Search for the cell housing the specified text and yield its (x, y) center coordinate. 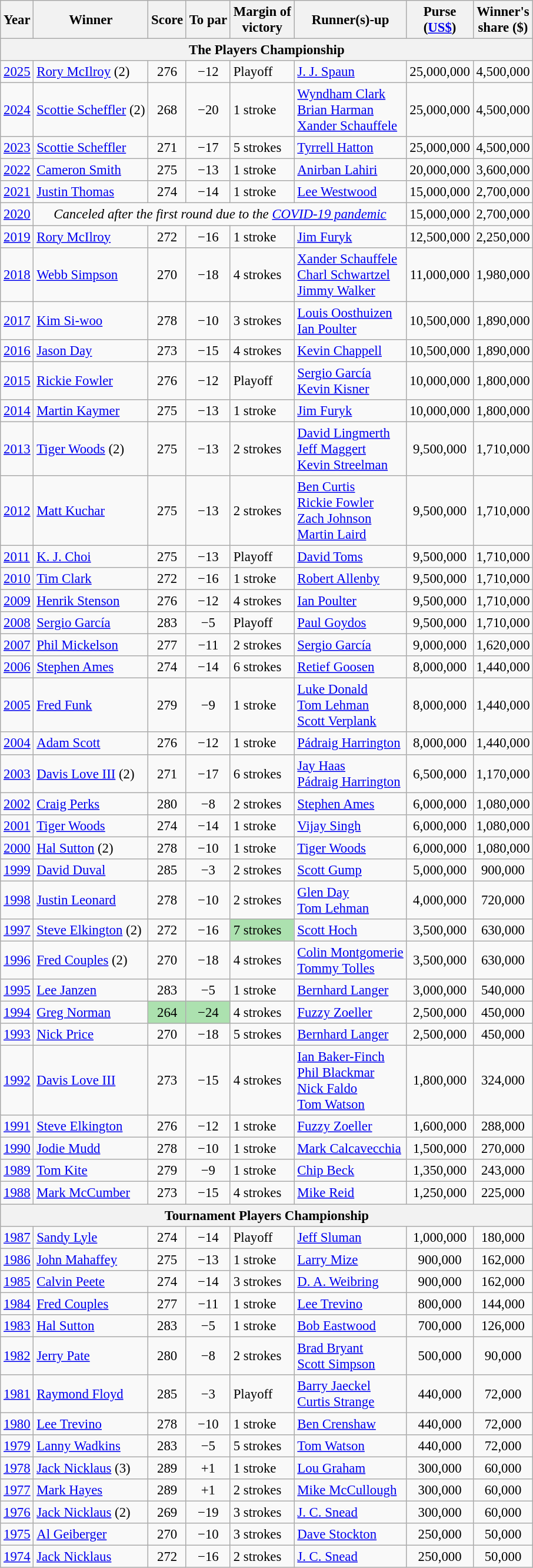
2017 (17, 320)
Steve Elkington (91, 1126)
2001 (17, 826)
2011 (17, 556)
1974 (17, 1557)
2008 (17, 623)
−19 (208, 1513)
Tyrrell Hatton (351, 148)
Ian Baker-Finch Phil Blackmar Nick Faldo Tom Watson (351, 1081)
2002 (17, 804)
Scott Hoch (351, 930)
2020 (17, 214)
Chip Beck (351, 1171)
2022 (17, 170)
2007 (17, 645)
2005 (17, 705)
3,000,000 (440, 990)
Rory McIlroy (91, 237)
Greg Norman (91, 1013)
2024 (17, 110)
Martin Kaymer (91, 411)
1987 (17, 1237)
Larry Mize (351, 1259)
1,980,000 (503, 274)
Rory McIlroy (2) (91, 72)
1999 (17, 870)
K. J. Choi (91, 556)
Sandy Lyle (91, 1237)
Dave Stockton (351, 1534)
Jason Day (91, 350)
1992 (17, 1081)
2023 (17, 148)
Xander Schauffele Charl Schwartzel Jimmy Walker (351, 274)
Anirban Lahiri (351, 170)
Winner (91, 20)
Hal Sutton (2) (91, 848)
2004 (17, 744)
1994 (17, 1013)
Purse(US$) (440, 20)
1985 (17, 1281)
Jack Nicklaus (2) (91, 1513)
1998 (17, 900)
Justin Thomas (91, 193)
2000 (17, 848)
1,620,000 (503, 645)
Justin Leonard (91, 900)
Tiger Woods (2) (91, 449)
4,000,000 (440, 900)
1983 (17, 1326)
1993 (17, 1035)
Score (167, 20)
2012 (17, 511)
1990 (17, 1149)
Retief Goosen (351, 667)
Canceled after the first round due to the COVID-19 pandemic (220, 214)
Al Geiberger (91, 1534)
1995 (17, 990)
2016 (17, 350)
Jay Haas Pádraig Harrington (351, 774)
Cameron Smith (91, 170)
3,600,000 (503, 170)
288,000 (503, 1126)
Glen Day Tom Lehman (351, 900)
Sergio García Kevin Kisner (351, 380)
Fred Couples (91, 1304)
2014 (17, 411)
Lanny Wadkins (91, 1446)
Ian Poulter (351, 601)
Barry Jaeckel Curtis Strange (351, 1394)
Paul Goydos (351, 623)
324,000 (503, 1081)
1,600,000 (440, 1126)
1981 (17, 1394)
1978 (17, 1468)
1997 (17, 930)
7 strokes (262, 930)
700,000 (440, 1326)
1,250,000 (440, 1193)
20,000,000 (440, 170)
Mark Hayes (91, 1490)
Winner'sshare ($) (503, 20)
180,000 (503, 1237)
The Players Championship (267, 50)
J. J. Spaun (351, 72)
1979 (17, 1446)
Raymond Floyd (91, 1394)
To par (208, 20)
2010 (17, 579)
Jack Nicklaus (91, 1557)
1986 (17, 1259)
Adam Scott (91, 744)
1980 (17, 1424)
D. A. Weibring (351, 1281)
Fred Funk (91, 705)
Hal Sutton (91, 1326)
1977 (17, 1490)
−24 (208, 1013)
Mike Reid (351, 1193)
Webb Simpson (91, 274)
2021 (17, 193)
Kim Si-woo (91, 320)
270,000 (503, 1149)
Jeff Sluman (351, 1237)
90,000 (503, 1355)
2018 (17, 274)
John Mahaffey (91, 1259)
11,000,000 (440, 274)
Vijay Singh (351, 826)
1991 (17, 1126)
−20 (208, 110)
144,000 (503, 1304)
800,000 (440, 1304)
2019 (17, 237)
2015 (17, 380)
Jerry Pate (91, 1355)
David Duval (91, 870)
225,000 (503, 1193)
1,350,000 (440, 1171)
Louis Oosthuizen Ian Poulter (351, 320)
Mark McCumber (91, 1193)
Bob Eastwood (351, 1326)
Ben Curtis Rickie Fowler Zach Johnson Martin Laird (351, 511)
1988 (17, 1193)
Colin Montgomerie Tommy Tolles (351, 960)
9,000,000 (440, 645)
Tom Kite (91, 1171)
540,000 (503, 990)
Scottie Scheffler (91, 148)
5,000,000 (440, 870)
Jodie Mudd (91, 1149)
Scott Gump (351, 870)
2025 (17, 72)
1,000,000 (440, 1237)
Jack Nicklaus (3) (91, 1468)
David Lingmerth Jeff Maggert Kevin Streelman (351, 449)
2009 (17, 601)
Fred Couples (2) (91, 960)
Runner(s)-up (351, 20)
Wyndham Clark Brian Harman Xander Schauffele (351, 110)
Davis Love III (91, 1081)
1989 (17, 1171)
Craig Perks (91, 804)
1984 (17, 1304)
Tom Watson (351, 1446)
Ben Crenshaw (351, 1424)
269 (167, 1513)
2006 (17, 667)
Lee Westwood (351, 193)
1996 (17, 960)
2,250,000 (503, 237)
Tournament Players Championship (267, 1215)
2003 (17, 774)
500,000 (440, 1355)
Lee Janzen (91, 990)
Margin ofvictory (262, 20)
Year (17, 20)
Phil Mickelson (91, 645)
1,500,000 (440, 1149)
Lou Graham (351, 1468)
268 (167, 110)
12,500,000 (440, 237)
Mike McCullough (351, 1490)
Kevin Chappell (351, 350)
6,500,000 (440, 774)
1,170,000 (503, 774)
264 (167, 1013)
Mark Calcavecchia (351, 1149)
1982 (17, 1355)
Brad Bryant Scott Simpson (351, 1355)
Davis Love III (2) (91, 774)
Robert Allenby (351, 579)
720,000 (503, 900)
Rickie Fowler (91, 380)
Nick Price (91, 1035)
243,000 (503, 1171)
Scottie Scheffler (2) (91, 110)
Tim Clark (91, 579)
1976 (17, 1513)
Henrik Stenson (91, 601)
David Toms (351, 556)
126,000 (503, 1326)
1975 (17, 1534)
Pádraig Harrington (351, 744)
Matt Kuchar (91, 511)
Steve Elkington (2) (91, 930)
2013 (17, 449)
Calvin Peete (91, 1281)
Luke Donald Tom Lehman Scott Verplank (351, 705)
